Scan for the cell matching the given text and deliver its [X, Y] coordinate at center. 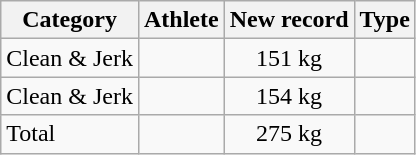
151 kg [289, 58]
154 kg [289, 96]
Category [70, 20]
Type [384, 20]
275 kg [289, 134]
New record [289, 20]
Athlete [181, 20]
Total [70, 134]
